Return [x, y] of the center of cell containing provided text 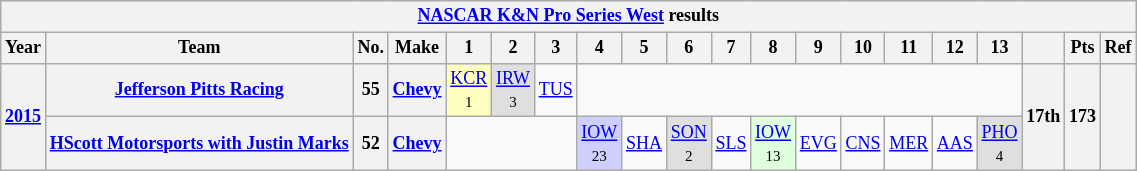
CNS [863, 144]
2015 [24, 116]
AAS [956, 144]
5 [644, 48]
3 [556, 48]
11 [909, 48]
PHO4 [1000, 144]
2 [514, 48]
6 [688, 48]
KCR1 [469, 90]
Pts [1083, 48]
10 [863, 48]
IRW3 [514, 90]
8 [774, 48]
SON2 [688, 144]
17th [1044, 116]
173 [1083, 116]
SLS [731, 144]
MER [909, 144]
Ref [1118, 48]
SHA [644, 144]
4 [600, 48]
52 [370, 144]
NASCAR K&N Pro Series West results [568, 16]
Jefferson Pitts Racing [199, 90]
TUS [556, 90]
IOW13 [774, 144]
9 [818, 48]
EVG [818, 144]
Year [24, 48]
1 [469, 48]
12 [956, 48]
No. [370, 48]
Team [199, 48]
55 [370, 90]
7 [731, 48]
IOW23 [600, 144]
Make [417, 48]
HScott Motorsports with Justin Marks [199, 144]
13 [1000, 48]
